Determine the (x, y) coordinate at the center of the cell enclosing the given text.  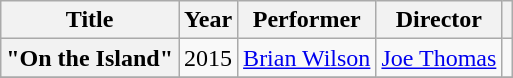
Joe Thomas (439, 58)
Year (208, 20)
Director (439, 20)
Title (90, 20)
Performer (307, 20)
"On the Island" (90, 58)
Brian Wilson (307, 58)
2015 (208, 58)
